Scan for the cell matching the given text and deliver its (x, y) coordinate at center. 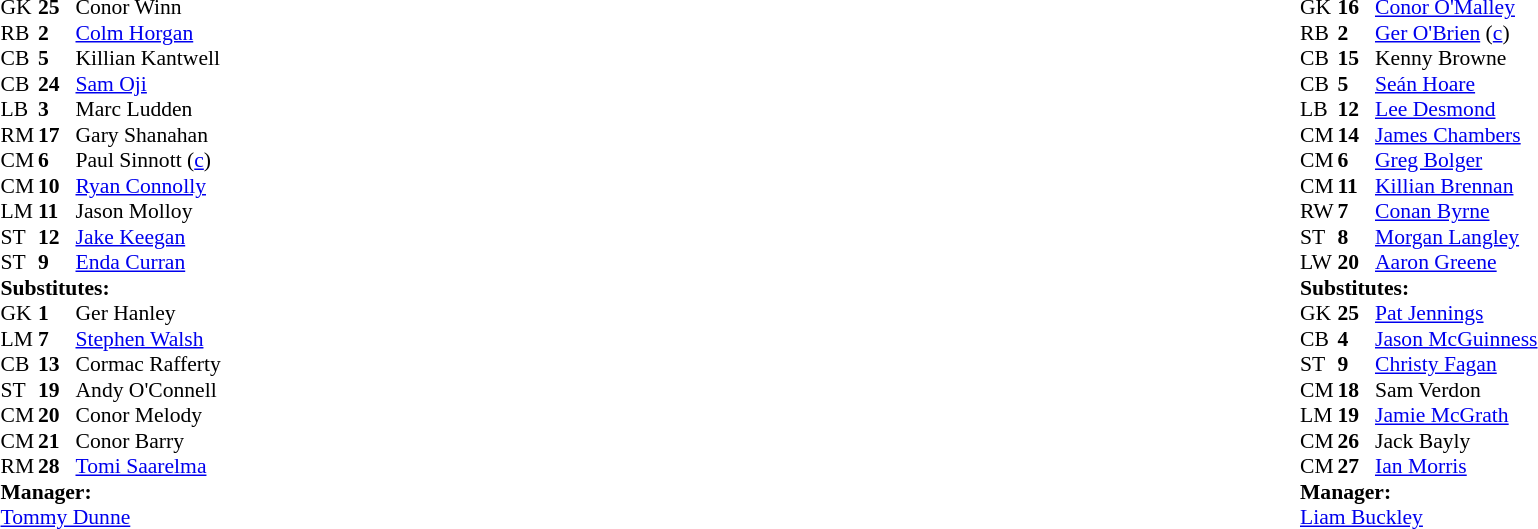
Cormac Rafferty (148, 365)
Morgan Langley (1456, 237)
15 (1356, 59)
Ger O'Brien (c) (1456, 33)
18 (1356, 390)
27 (1356, 467)
26 (1356, 441)
Ryan Connolly (148, 186)
Jason Molloy (148, 211)
17 (57, 135)
Lee Desmond (1456, 109)
Jake Keegan (148, 237)
4 (1356, 339)
Kenny Browne (1456, 59)
RW (1319, 211)
1 (57, 313)
Conor Barry (148, 441)
Jack Bayly (1456, 441)
LW (1319, 263)
3 (57, 109)
Pat Jennings (1456, 313)
Sam Verdon (1456, 390)
Tomi Saarelma (148, 467)
James Chambers (1456, 135)
Conor Melody (148, 415)
Ian Morris (1456, 467)
Jamie McGrath (1456, 415)
Ger Hanley (148, 313)
28 (57, 467)
Gary Shanahan (148, 135)
Enda Curran (148, 263)
25 (1356, 313)
Aaron Greene (1456, 263)
Colm Horgan (148, 33)
24 (57, 84)
Conan Byrne (1456, 211)
Seán Hoare (1456, 84)
Killian Kantwell (148, 59)
Sam Oji (148, 84)
21 (57, 441)
Andy O'Connell (148, 390)
Jason McGuinness (1456, 339)
10 (57, 186)
13 (57, 365)
Stephen Walsh (148, 339)
Marc Ludden (148, 109)
Paul Sinnott (c) (148, 161)
Killian Brennan (1456, 186)
8 (1356, 237)
14 (1356, 135)
Greg Bolger (1456, 161)
Christy Fagan (1456, 365)
